Return (X, Y) of the center of cell containing provided text 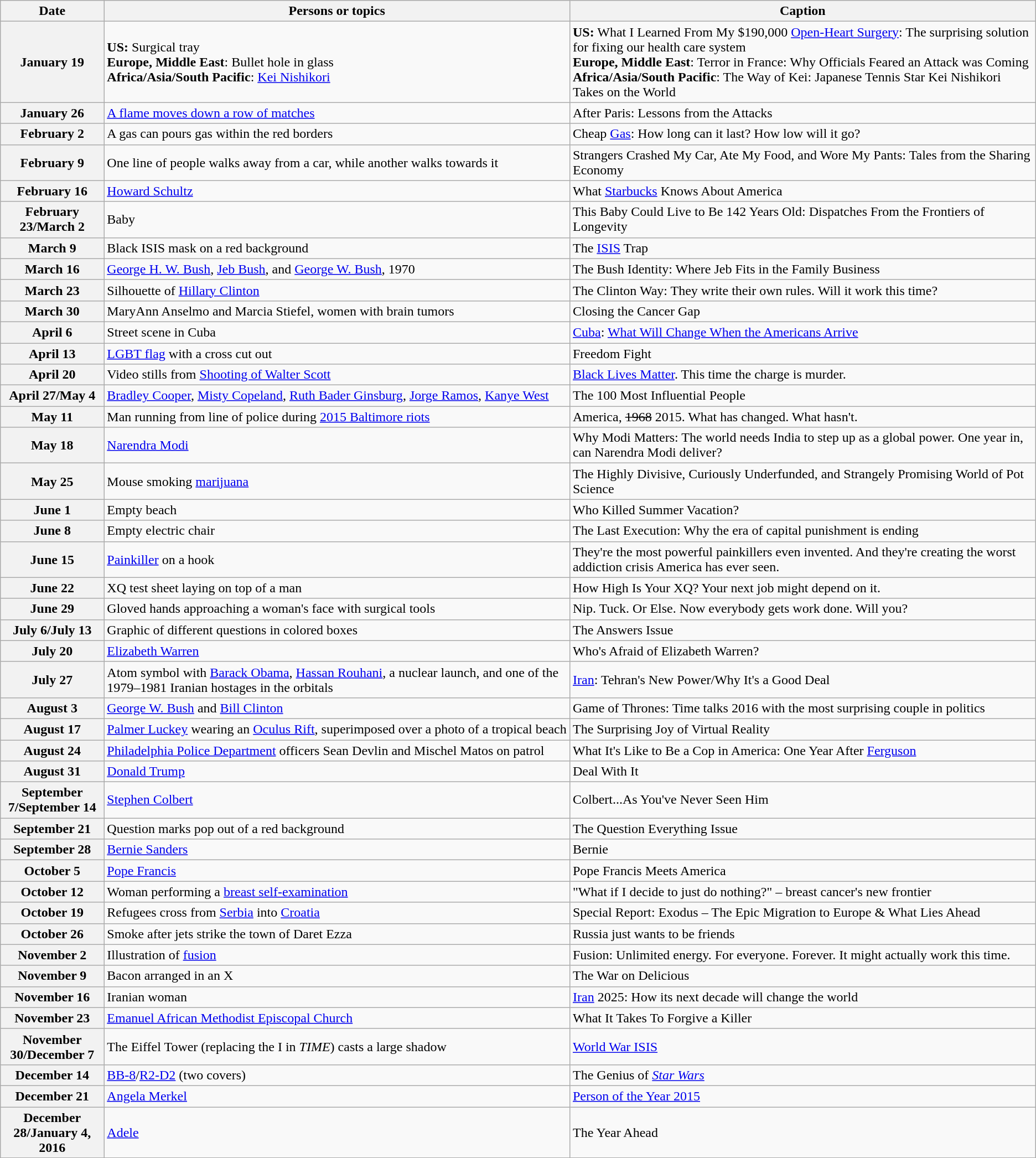
Angela Merkel (337, 1096)
Person of the Year 2015 (802, 1096)
A gas can pours gas within the red borders (337, 134)
July 6/July 13 (52, 630)
Painkiller on a hook (337, 559)
June 15 (52, 559)
Russia just wants to be friends (802, 934)
Bradley Cooper, Misty Copeland, Ruth Bader Ginsburg, Jorge Ramos, Kanye West (337, 396)
Street scene in Cuba (337, 332)
Howard Schultz (337, 191)
This Baby Could Live to Be 142 Years Old: Dispatches From the Frontiers of Longevity (802, 219)
March 23 (52, 290)
June 29 (52, 609)
The Answers Issue (802, 630)
Adele (337, 1133)
Cheap Gas: How long can it last? How low will it go? (802, 134)
October 5 (52, 871)
Pope Francis Meets America (802, 871)
January 19 (52, 62)
World War ISIS (802, 1046)
Nip. Tuck. Or Else. Now everybody gets work done. Will you? (802, 609)
Strangers Crashed My Car, Ate My Food, and Wore My Pants: Tales from the Sharing Economy (802, 163)
March 16 (52, 269)
Empty beach (337, 510)
Palmer Luckey wearing an Oculus Rift, superimposed over a photo of a tropical beach (337, 729)
Why Modi Matters: The world needs India to step up as a global power. One year in, can Narendra Modi deliver? (802, 445)
May 11 (52, 417)
August 24 (52, 750)
Fusion: Unlimited energy. For everyone. Forever. It might actually work this time. (802, 955)
The ISIS Trap (802, 248)
Bernie (802, 850)
February 9 (52, 163)
Iran 2025: How its next decade will change the world (802, 997)
The Eiffel Tower (replacing the I in TIME) casts a large shadow (337, 1046)
April 13 (52, 354)
Refugees cross from Serbia into Croatia (337, 913)
November 9 (52, 976)
The Question Everything Issue (802, 829)
August 17 (52, 729)
October 12 (52, 892)
Man running from line of police during 2015 Baltimore riots (337, 417)
After Paris: Lessons from the Attacks (802, 113)
XQ test sheet laying on top of a man (337, 588)
Mouse smoking marijuana (337, 482)
Caption (802, 11)
Iranian woman (337, 997)
October 19 (52, 913)
June 22 (52, 588)
George W. Bush and Bill Clinton (337, 708)
March 9 (52, 248)
December 21 (52, 1096)
Question marks pop out of a red background (337, 829)
Iran: Tehran's New Power/Why It's a Good Deal (802, 680)
Closing the Cancer Gap (802, 311)
April 20 (52, 375)
Colbert...As You've Never Seen Him (802, 800)
BB-8/R2-D2 (two covers) (337, 1075)
September 21 (52, 829)
Pope Francis (337, 871)
They're the most powerful painkillers even invented. And they're creating the worst addiction crisis America has ever seen. (802, 559)
The Clinton Way: They write their own rules. Will it work this time? (802, 290)
The Highly Divisive, Curiously Underfunded, and Strangely Promising World of Pot Science (802, 482)
Smoke after jets strike the town of Daret Ezza (337, 934)
Black Lives Matter. This time the charge is murder. (802, 375)
Video stills from Shooting of Walter Scott (337, 375)
Bacon arranged in an X (337, 976)
February 16 (52, 191)
How High Is Your XQ? Your next job might depend on it. (802, 588)
Empty electric chair (337, 531)
Emanuel African Methodist Episcopal Church (337, 1018)
America, 1968 2015. What has changed. What hasn't. (802, 417)
The 100 Most Influential People (802, 396)
What Starbucks Knows About America (802, 191)
Freedom Fight (802, 354)
The War on Delicious (802, 976)
February 2 (52, 134)
The Genius of Star Wars (802, 1075)
Baby (337, 219)
June 1 (52, 510)
George H. W. Bush, Jeb Bush, and George W. Bush, 1970 (337, 269)
Elizabeth Warren (337, 651)
"What if I decide to just do nothing?" – breast cancer's new frontier (802, 892)
The Year Ahead (802, 1133)
July 20 (52, 651)
One line of people walks away from a car, while another walks towards it (337, 163)
The Last Execution: Why the era of capital punishment is ending (802, 531)
Cuba: What Will Change When the Americans Arrive (802, 332)
Persons or topics (337, 11)
Who's Afraid of Elizabeth Warren? (802, 651)
November 2 (52, 955)
Silhouette of Hillary Clinton (337, 290)
What It's Like to Be a Cop in America: One Year After Ferguson (802, 750)
US: Surgical trayEurope, Middle East: Bullet hole in glassAfrica/Asia/South Pacific: Kei Nishikori (337, 62)
September 7/September 14 (52, 800)
Donald Trump (337, 772)
January 26 (52, 113)
Narendra Modi (337, 445)
The Surprising Joy of Virtual Reality (802, 729)
November 23 (52, 1018)
February 23/March 2 (52, 219)
Bernie Sanders (337, 850)
July 27 (52, 680)
Gloved hands approaching a woman's face with surgical tools (337, 609)
The Bush Identity: Where Jeb Fits in the Family Business (802, 269)
October 26 (52, 934)
Graphic of different questions in colored boxes (337, 630)
September 28 (52, 850)
May 18 (52, 445)
March 30 (52, 311)
Woman performing a breast self-examination (337, 892)
Game of Thrones: Time talks 2016 with the most surprising couple in politics (802, 708)
April 6 (52, 332)
May 25 (52, 482)
August 3 (52, 708)
Who Killed Summer Vacation? (802, 510)
Special Report: Exodus – The Epic Migration to Europe & What Lies Ahead (802, 913)
Philadelphia Police Department officers Sean Devlin and Mischel Matos on patrol (337, 750)
November 16 (52, 997)
Date (52, 11)
December 14 (52, 1075)
LGBT flag with a cross cut out (337, 354)
August 31 (52, 772)
A flame moves down a row of matches (337, 113)
Stephen Colbert (337, 800)
What It Takes To Forgive a Killer (802, 1018)
MaryAnn Anselmo and Marcia Stiefel, women with brain tumors (337, 311)
December 28/January 4, 2016 (52, 1133)
Atom symbol with Barack Obama, Hassan Rouhani, a nuclear launch, and one of the 1979–1981 Iranian hostages in the orbitals (337, 680)
Illustration of fusion (337, 955)
April 27/May 4 (52, 396)
Black ISIS mask on a red background (337, 248)
June 8 (52, 531)
November 30/December 7 (52, 1046)
Deal With It (802, 772)
